Detect which cell encompasses the target text, then output its (x, y) center coordinate. 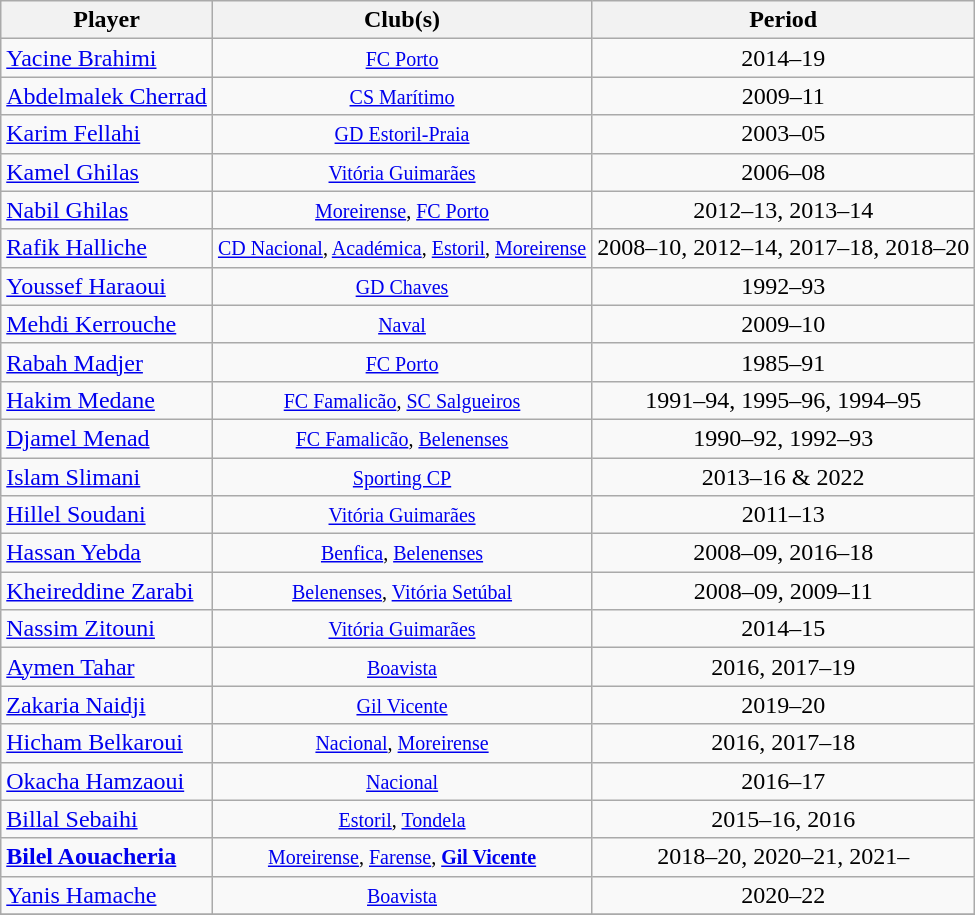
2013–16 & 2022 (784, 477)
2016, 2017–18 (784, 743)
Belenenses, Vitória Setúbal (402, 591)
Nabil Ghilas (107, 210)
Rabah Madjer (107, 362)
Hicham Belkaroui (107, 743)
Sporting CP (402, 477)
2019–20 (784, 705)
Nacional (402, 781)
Moreirense, FC Porto (402, 210)
2014–15 (784, 629)
1985–91 (784, 362)
Hakim Medane (107, 400)
Estoril, Tondela (402, 819)
CD Nacional, Académica, Estoril, Moreirense (402, 248)
2020–22 (784, 895)
FC Famalicão, SC Salgueiros (402, 400)
Billal Sebaihi (107, 819)
Player (107, 20)
Djamel Menad (107, 438)
2018–20, 2020–21, 2021– (784, 857)
Moreirense, Farense, Gil Vicente (402, 857)
Abdelmalek Cherrad (107, 96)
Kamel Ghilas (107, 172)
Yacine Brahimi (107, 58)
2009–11 (784, 96)
Youssef Haraoui (107, 286)
Kheireddine Zarabi (107, 591)
Okacha Hamzaoui (107, 781)
1992–93 (784, 286)
Hillel Soudani (107, 515)
2011–13 (784, 515)
GD Estoril-Praia (402, 134)
GD Chaves (402, 286)
Islam Slimani (107, 477)
2016–17 (784, 781)
Zakaria Naidji (107, 705)
2009–10 (784, 324)
Yanis Hamache (107, 895)
2008–09, 2016–18 (784, 553)
2016, 2017–19 (784, 667)
Hassan Yebda (107, 553)
Aymen Tahar (107, 667)
Gil Vicente (402, 705)
Rafik Halliche (107, 248)
2008–09, 2009–11 (784, 591)
Mehdi Kerrouche (107, 324)
Benfica, Belenenses (402, 553)
FC Famalicão, Belenenses (402, 438)
2012–13, 2013–14 (784, 210)
Nacional, Moreirense (402, 743)
Nassim Zitouni (107, 629)
Period (784, 20)
Club(s) (402, 20)
Bilel Aouacheria (107, 857)
Naval (402, 324)
CS Marítimo (402, 96)
1991–94, 1995–96, 1994–95 (784, 400)
Karim Fellahi (107, 134)
2015–16, 2016 (784, 819)
2006–08 (784, 172)
2014–19 (784, 58)
1990–92, 1992–93 (784, 438)
2003–05 (784, 134)
2008–10, 2012–14, 2017–18, 2018–20 (784, 248)
